Return the [X, Y] coordinate for the center point of the cell that contains the specified text.  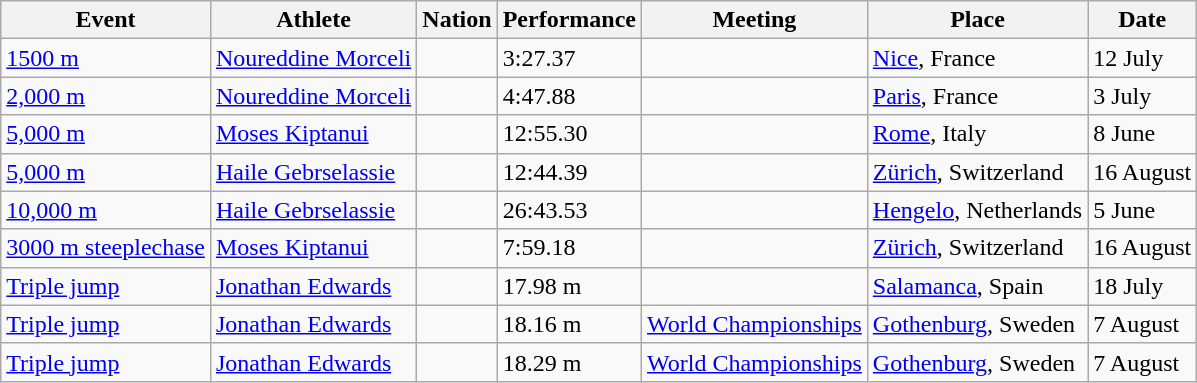
4:47.88 [569, 96]
Hengelo, Netherlands [977, 210]
Date [1142, 20]
8 June [1142, 134]
Nation [457, 20]
1500 m [106, 58]
12:55.30 [569, 134]
12 July [1142, 58]
17.98 m [569, 286]
18.16 m [569, 324]
Paris, France [977, 96]
7:59.18 [569, 248]
Nice, France [977, 58]
26:43.53 [569, 210]
Meeting [755, 20]
5 June [1142, 210]
3 July [1142, 96]
Athlete [313, 20]
3:27.37 [569, 58]
Performance [569, 20]
Salamanca, Spain [977, 286]
2,000 m [106, 96]
10,000 m [106, 210]
Place [977, 20]
Rome, Italy [977, 134]
Event [106, 20]
18.29 m [569, 362]
12:44.39 [569, 172]
18 July [1142, 286]
3000 m steeplechase [106, 248]
